Return [x, y] of the center of cell containing provided text 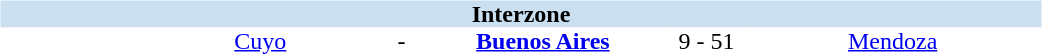
Buenos Aires [542, 42]
9 - 51 [706, 42]
Interzone [520, 14]
Mendoza [893, 42]
Cuyo [260, 42]
- [402, 42]
